For the text-containing cell, return its midpoint in (X, Y) coordinate format. 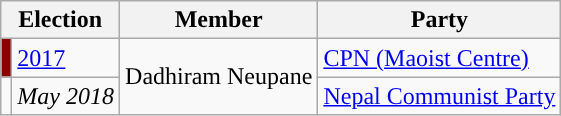
CPN (Maoist Centre) (440, 58)
Dadhiram Neupane (219, 77)
May 2018 (66, 96)
Member (219, 20)
Party (440, 20)
Election (60, 20)
Nepal Communist Party (440, 96)
2017 (66, 58)
